Provide the (x, y) coordinate of the cell's center where the given text is located.  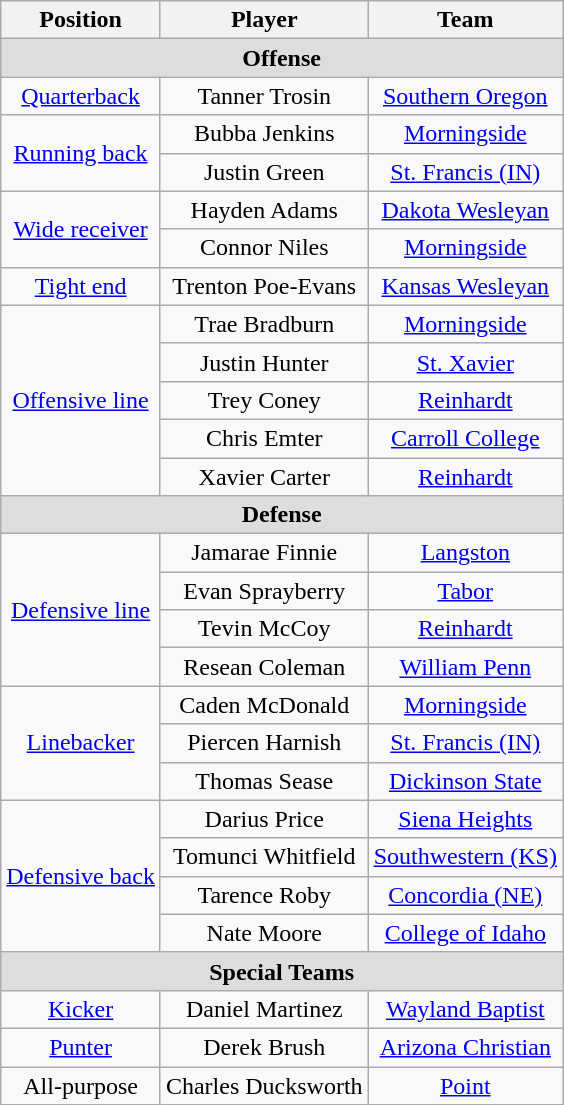
Siena Heights (465, 819)
Tight end (81, 286)
Jamarae Finnie (264, 553)
Southern Oregon (465, 96)
Evan Sprayberry (264, 591)
Position (81, 20)
Nate Moore (264, 933)
Connor Niles (264, 248)
Chris Emter (264, 438)
College of Idaho (465, 933)
Defensive back (81, 876)
Dakota Wesleyan (465, 210)
Point (465, 1085)
Tarence Roby (264, 895)
Defense (282, 515)
Langston (465, 553)
Carroll College (465, 438)
Dickinson State (465, 781)
Derek Brush (264, 1047)
Wide receiver (81, 229)
William Penn (465, 667)
Trey Coney (264, 400)
Concordia (NE) (465, 895)
Wayland Baptist (465, 1009)
Caden McDonald (264, 705)
Special Teams (282, 971)
Defensive line (81, 610)
Punter (81, 1047)
Justin Hunter (264, 362)
Offensive line (81, 400)
Thomas Sease (264, 781)
All-purpose (81, 1085)
Quarterback (81, 96)
Trenton Poe-Evans (264, 286)
Bubba Jenkins (264, 134)
Xavier Carter (264, 477)
Tevin McCoy (264, 629)
Running back (81, 153)
Charles Ducksworth (264, 1085)
Tanner Trosin (264, 96)
Tomunci Whitfield (264, 857)
Darius Price (264, 819)
Tabor (465, 591)
Kansas Wesleyan (465, 286)
Offense (282, 58)
Southwestern (KS) (465, 857)
Team (465, 20)
Daniel Martinez (264, 1009)
Resean Coleman (264, 667)
Arizona Christian (465, 1047)
Player (264, 20)
Justin Green (264, 172)
Linebacker (81, 743)
Hayden Adams (264, 210)
Trae Bradburn (264, 324)
Piercen Harnish (264, 743)
Kicker (81, 1009)
St. Xavier (465, 362)
